Find where the given text appears and provide that cell's center as (x, y) coordinate. 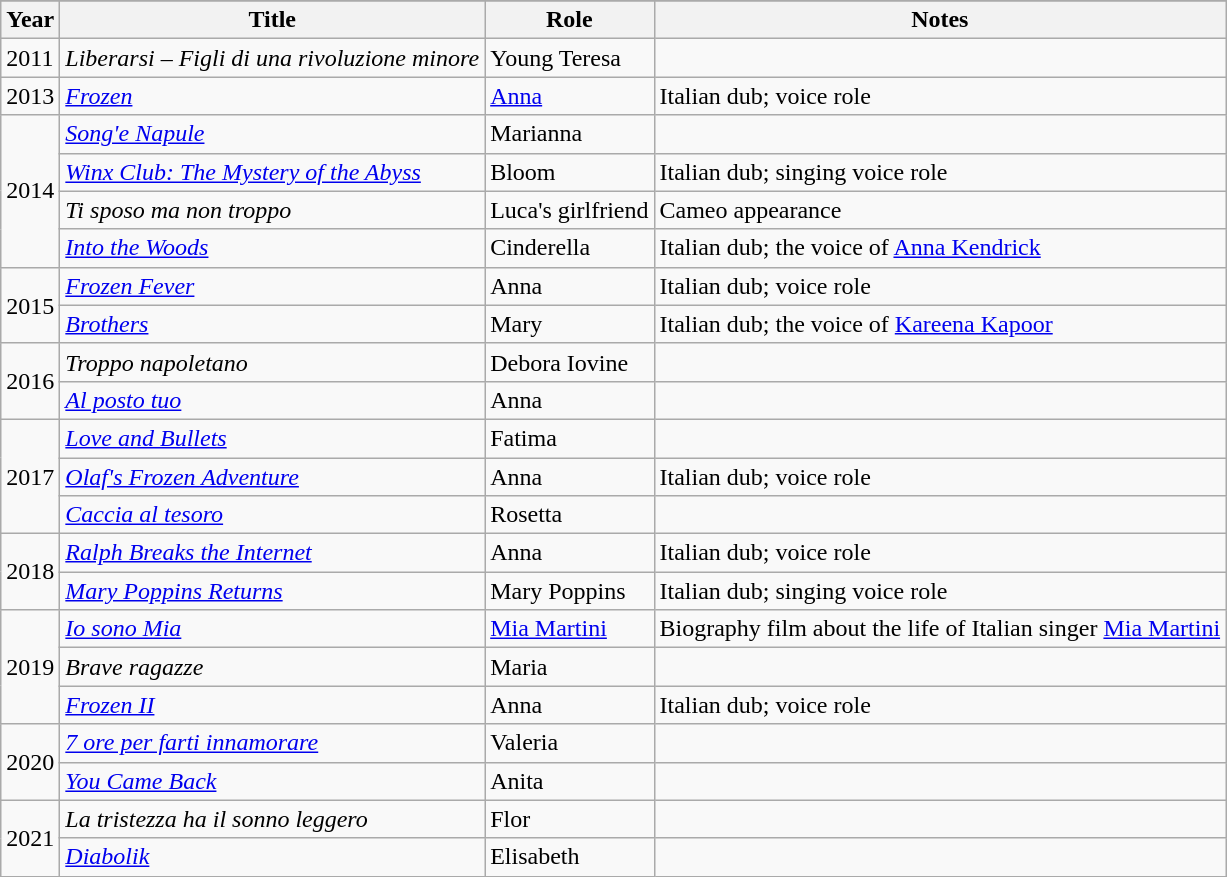
Olaf's Frozen Adventure (272, 477)
Troppo napoletano (272, 362)
Mary Poppins Returns (272, 591)
Frozen Fever (272, 286)
Diabolik (272, 857)
Valeria (570, 743)
Biography film about the life of Italian singer Mia Martini (940, 629)
You Came Back (272, 781)
2015 (30, 305)
Rosetta (570, 515)
Song'e Napule (272, 134)
2011 (30, 58)
La tristezza ha il sonno leggero (272, 819)
Caccia al tesoro (272, 515)
Brothers (272, 324)
2019 (30, 667)
Brave ragazze (272, 667)
Role (570, 20)
Bloom (570, 172)
Anita (570, 781)
Flor (570, 819)
7 ore per farti innamorare (272, 743)
2020 (30, 762)
Year (30, 20)
Liberarsi – Figli di una rivoluzione minore (272, 58)
Title (272, 20)
Io sono Mia (272, 629)
2018 (30, 572)
Maria (570, 667)
Fatima (570, 438)
Into the Woods (272, 248)
Frozen (272, 96)
Frozen II (272, 705)
Notes (940, 20)
Winx Club: The Mystery of the Abyss (272, 172)
Love and Bullets (272, 438)
Italian dub; the voice of Anna Kendrick (940, 248)
Luca's girlfriend (570, 210)
Ti sposo ma non troppo (272, 210)
2013 (30, 96)
Al posto tuo (272, 400)
2014 (30, 191)
Cinderella (570, 248)
Mary Poppins (570, 591)
Ralph Breaks the Internet (272, 553)
Debora Iovine (570, 362)
Mia Martini (570, 629)
2017 (30, 476)
Marianna (570, 134)
2021 (30, 838)
Italian dub; the voice of Kareena Kapoor (940, 324)
Elisabeth (570, 857)
2016 (30, 381)
Cameo appearance (940, 210)
Mary (570, 324)
Young Teresa (570, 58)
